Provide the (X, Y) coordinate of the cell's center where the given text is located.  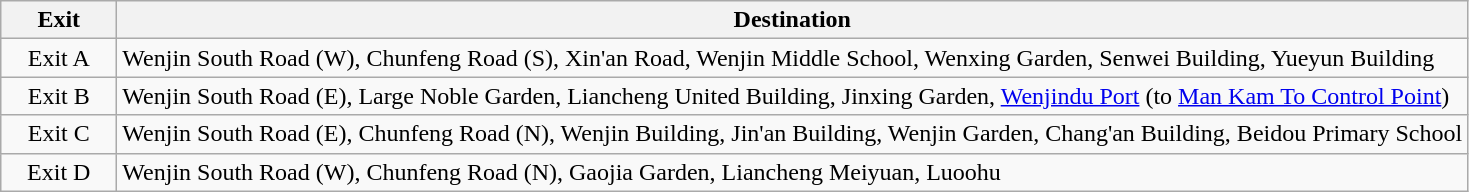
Wenjin South Road (E), Chunfeng Road (N), Wenjin Building, Jin'an Building, Wenjin Garden, Chang'an Building, Beidou Primary School (792, 134)
Wenjin South Road (W), Chunfeng Road (N), Gaojia Garden, Liancheng Meiyuan, Luoohu (792, 172)
Exit C (59, 134)
Exit (59, 20)
Wenjin South Road (E), Large Noble Garden, Liancheng United Building, Jinxing Garden, Wenjindu Port (to Man Kam To Control Point) (792, 96)
Exit D (59, 172)
Wenjin South Road (W), Chunfeng Road (S), Xin'an Road, Wenjin Middle School, Wenxing Garden, Senwei Building, Yueyun Building (792, 58)
Destination (792, 20)
Exit B (59, 96)
Exit A (59, 58)
